Determine the (x, y) coordinate at the center of the cell enclosing the given text.  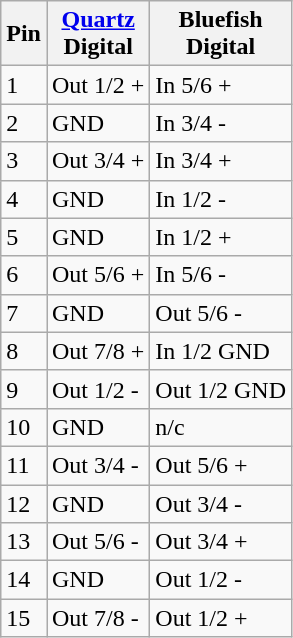
In 5/6 - (221, 275)
14 (24, 580)
In 1/2 + (221, 237)
7 (24, 313)
5 (24, 237)
In 3/4 - (221, 123)
9 (24, 389)
6 (24, 275)
12 (24, 503)
In 3/4 + (221, 161)
15 (24, 618)
QuartzDigital (98, 34)
n/c (221, 427)
2 (24, 123)
11 (24, 465)
In 1/2 GND (221, 351)
1 (24, 85)
3 (24, 161)
BluefishDigital (221, 34)
In 5/6 + (221, 85)
13 (24, 542)
Out 7/8 + (98, 351)
In 1/2 - (221, 199)
10 (24, 427)
Pin (24, 34)
Out 7/8 - (98, 618)
4 (24, 199)
8 (24, 351)
Out 1/2 GND (221, 389)
